Return (X, Y) of the center of cell containing provided text 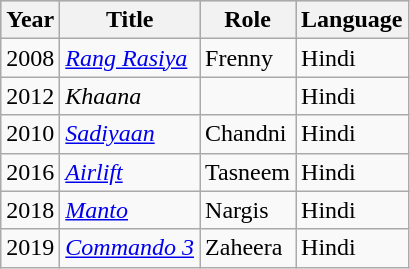
Title (130, 20)
Khaana (130, 96)
Sadiyaan (130, 134)
2019 (30, 248)
Zaheera (248, 248)
2018 (30, 210)
Rang Rasiya (130, 58)
Nargis (248, 210)
Commando 3 (130, 248)
2016 (30, 172)
Year (30, 20)
2012 (30, 96)
Airlift (130, 172)
2008 (30, 58)
2010 (30, 134)
Language (352, 20)
Manto (130, 210)
Frenny (248, 58)
Tasneem (248, 172)
Chandni (248, 134)
Role (248, 20)
